Return the [X, Y] coordinate for the center point of the cell that contains the specified text.  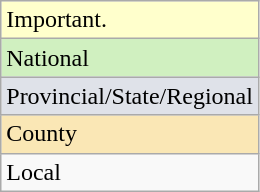
Local [130, 172]
National [130, 58]
Provincial/State/Regional [130, 96]
Important. [130, 20]
County [130, 134]
